Scan for the cell matching the given text and deliver its (x, y) coordinate at center. 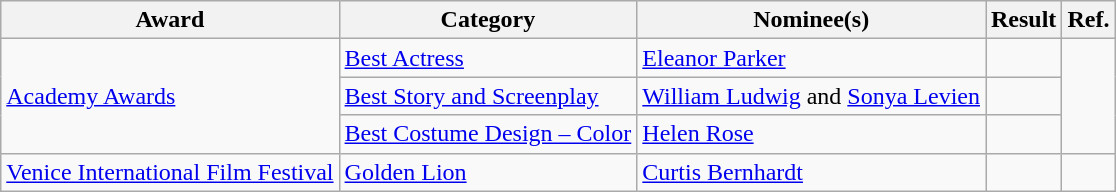
Result (1024, 20)
William Ludwig and Sonya Levien (812, 96)
Golden Lion (488, 172)
Curtis Bernhardt (812, 172)
Award (170, 20)
Helen Rose (812, 134)
Eleanor Parker (812, 58)
Best Story and Screenplay (488, 96)
Academy Awards (170, 96)
Ref. (1088, 20)
Category (488, 20)
Best Costume Design – Color (488, 134)
Best Actress (488, 58)
Venice International Film Festival (170, 172)
Nominee(s) (812, 20)
